Locate the cell with the specified text and output its (X, Y) center coordinate. 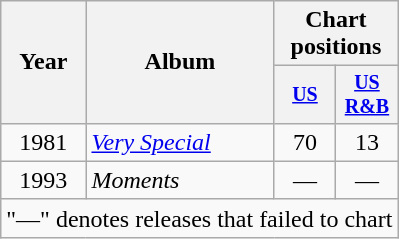
70 (305, 142)
Year (44, 62)
Moments (180, 180)
1981 (44, 142)
Album (180, 62)
Very Special (180, 142)
"—" denotes releases that failed to chart (200, 218)
US (305, 94)
1993 (44, 180)
Chart positions (336, 34)
13 (367, 142)
USR&B (367, 94)
